For the text-containing cell, return its midpoint in (X, Y) coordinate format. 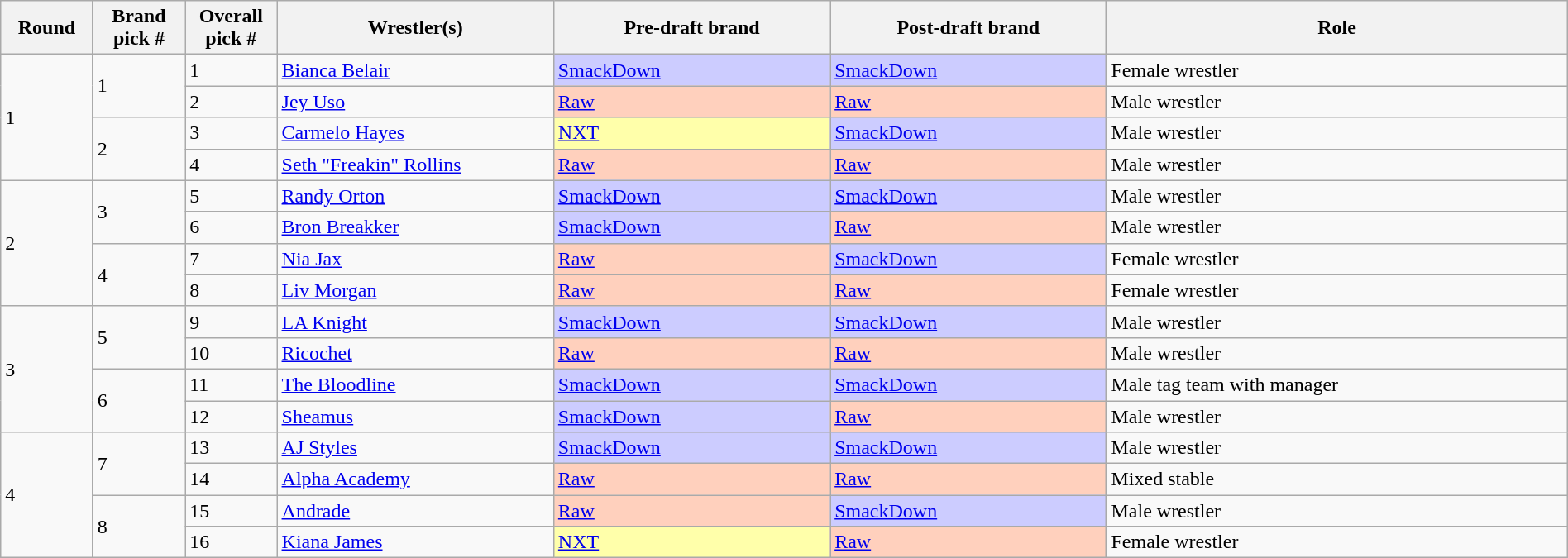
Ricochet (415, 353)
Wrestler(s) (415, 28)
Bron Breakker (415, 227)
15 (232, 511)
16 (232, 542)
LA Knight (415, 322)
14 (232, 479)
Mixed stable (1336, 479)
Nia Jax (415, 259)
Liv Morgan (415, 290)
Sheamus (415, 416)
10 (232, 353)
Kiana James (415, 542)
Carmelo Hayes (415, 133)
11 (232, 384)
Seth "Freakin" Rollins (415, 165)
Bianca Belair (415, 70)
Pre-draft brand (691, 28)
Randy Orton (415, 196)
Post-draft brand (968, 28)
Overall pick # (232, 28)
Brand pick # (139, 28)
12 (232, 416)
Role (1336, 28)
Jey Uso (415, 102)
Male tag team with manager (1336, 384)
Round (46, 28)
Andrade (415, 511)
The Bloodline (415, 384)
AJ Styles (415, 448)
Alpha Academy (415, 479)
9 (232, 322)
13 (232, 448)
